Search for the cell housing the specified text and yield its [X, Y] center coordinate. 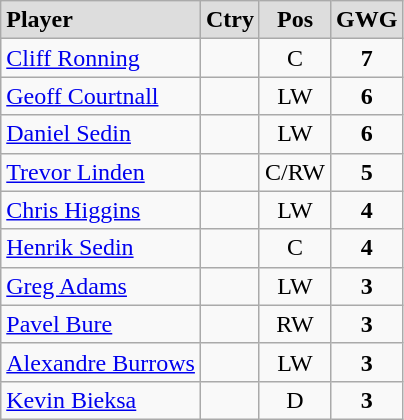
Pavel Bure [101, 324]
Player [101, 20]
Daniel Sedin [101, 134]
Trevor Linden [101, 172]
Kevin Bieksa [101, 400]
Greg Adams [101, 286]
D [294, 400]
Henrik Sedin [101, 248]
Ctry [230, 20]
GWG [367, 20]
Cliff Ronning [101, 58]
7 [367, 58]
C/RW [294, 172]
Pos [294, 20]
RW [294, 324]
Geoff Courtnall [101, 96]
Alexandre Burrows [101, 362]
Chris Higgins [101, 210]
5 [367, 172]
